Return [x, y] of the center of cell containing provided text 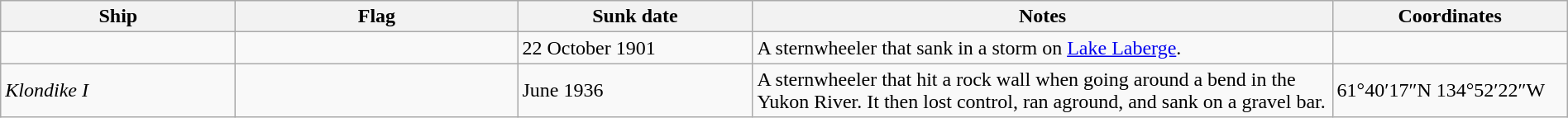
Sunk date [635, 17]
A sternwheeler that hit a rock wall when going around a bend in the Yukon River. It then lost control, ran aground, and sank on a gravel bar. [1042, 91]
61°40′17″N 134°52′22″W [1450, 91]
22 October 1901 [635, 48]
June 1936 [635, 91]
A sternwheeler that sank in a storm on Lake Laberge. [1042, 48]
Ship [118, 17]
Notes [1042, 17]
Flag [377, 17]
Coordinates [1450, 17]
Klondike I [118, 91]
